Extract the (x, y) coordinate from the center of the cell holding the provided text.  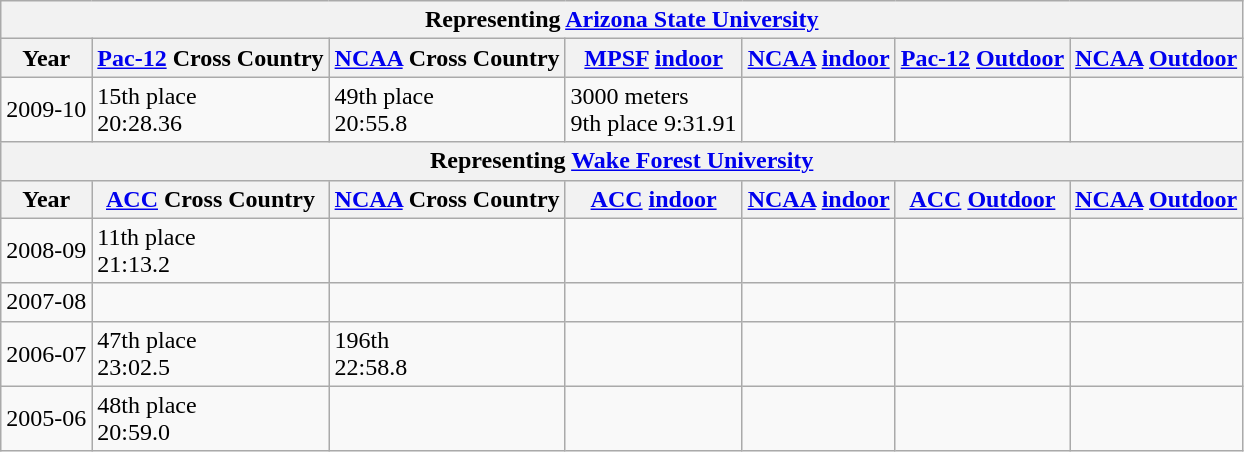
196th22:58.8 (447, 354)
2008-09 (46, 250)
Representing Arizona State University (622, 20)
ACC Outdoor (982, 199)
Pac-12 Cross Country (210, 58)
2007-08 (46, 302)
MPSF indoor (654, 58)
48th place20:59.0 (210, 418)
2009-10 (46, 110)
Pac-12 Outdoor (982, 58)
49th place20:55.8 (447, 110)
ACC Cross Country (210, 199)
47th place23:02.5 (210, 354)
ACC indoor (654, 199)
2006-07 (46, 354)
11th place21:13.2 (210, 250)
Representing Wake Forest University (622, 161)
2005-06 (46, 418)
15th place20:28.36 (210, 110)
3000 meters9th place 9:31.91 (654, 110)
